Pinpoint the cell where the given text exists, returning its [x, y] midpoint coordinate. 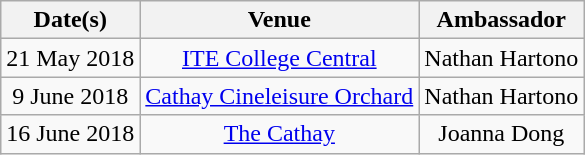
Cathay Cineleisure Orchard [280, 96]
ITE College Central [280, 58]
Date(s) [70, 20]
16 June 2018 [70, 134]
Joanna Dong [502, 134]
9 June 2018 [70, 96]
Venue [280, 20]
Ambassador [502, 20]
21 May 2018 [70, 58]
The Cathay [280, 134]
